Find where the given text appears and provide that cell's center as (x, y) coordinate. 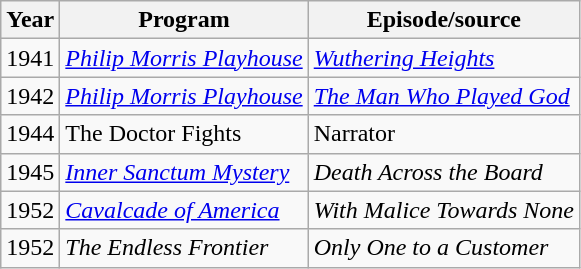
Wuthering Heights (444, 58)
With Malice Towards None (444, 210)
Program (184, 20)
1944 (30, 134)
Year (30, 20)
The Endless Frontier (184, 248)
1941 (30, 58)
1942 (30, 96)
Only One to a Customer (444, 248)
Inner Sanctum Mystery (184, 172)
Cavalcade of America (184, 210)
1945 (30, 172)
Death Across the Board (444, 172)
Narrator (444, 134)
Episode/source (444, 20)
The Doctor Fights (184, 134)
The Man Who Played God (444, 96)
